From the cell containing the given text, extract its center point as [X, Y] coordinate. 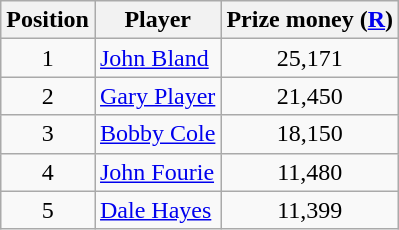
Position [48, 20]
Prize money (R) [310, 20]
11,480 [310, 172]
5 [48, 210]
4 [48, 172]
Dale Hayes [157, 210]
Gary Player [157, 96]
Bobby Cole [157, 134]
John Bland [157, 58]
1 [48, 58]
Player [157, 20]
11,399 [310, 210]
25,171 [310, 58]
John Fourie [157, 172]
3 [48, 134]
18,150 [310, 134]
2 [48, 96]
21,450 [310, 96]
